Determine the [x, y] coordinate at the center of the cell enclosing the given text.  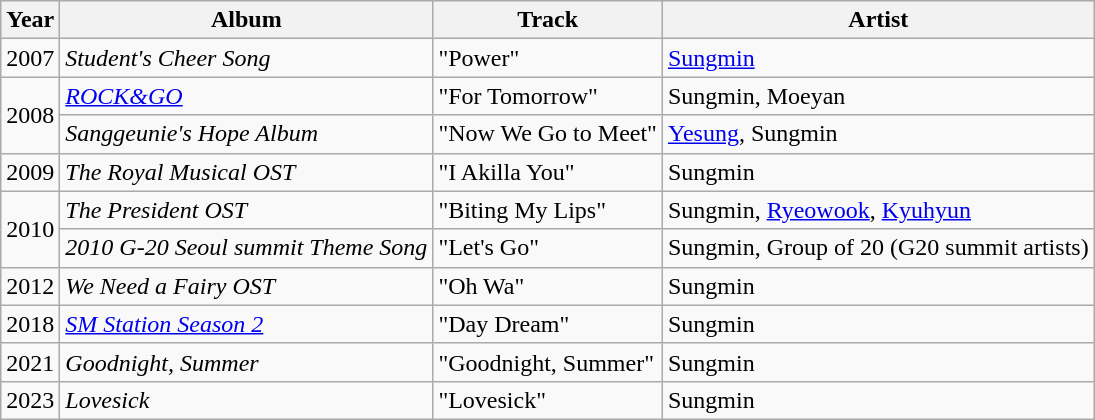
ROCK&GO [246, 96]
Sungmin, Group of 20 (G20 summit artists) [878, 248]
Sungmin, Moeyan [878, 96]
"Lovesick" [548, 400]
"I Akilla You" [548, 172]
2009 [30, 172]
Lovesick [246, 400]
"Goodnight, Summer" [548, 362]
2008 [30, 115]
The President OST [246, 210]
Sanggeunie's Hope Album [246, 134]
Artist [878, 20]
2012 [30, 286]
We Need a Fairy OST [246, 286]
Goodnight, Summer [246, 362]
"Let's Go" [548, 248]
The Royal Musical OST [246, 172]
2010 G-20 Seoul summit Theme Song [246, 248]
"Biting My Lips" [548, 210]
Yesung, Sungmin [878, 134]
SM Station Season 2 [246, 324]
"Power" [548, 58]
"For Tomorrow" [548, 96]
Student's Cheer Song [246, 58]
Sungmin, Ryeowook, Kyuhyun [878, 210]
2010 [30, 229]
"Now We Go to Meet" [548, 134]
Year [30, 20]
"Oh Wa" [548, 286]
"Day Dream" [548, 324]
Album [246, 20]
2018 [30, 324]
2023 [30, 400]
Track [548, 20]
2021 [30, 362]
2007 [30, 58]
